Provide the [x, y] coordinate of the cell's center where the given text is located.  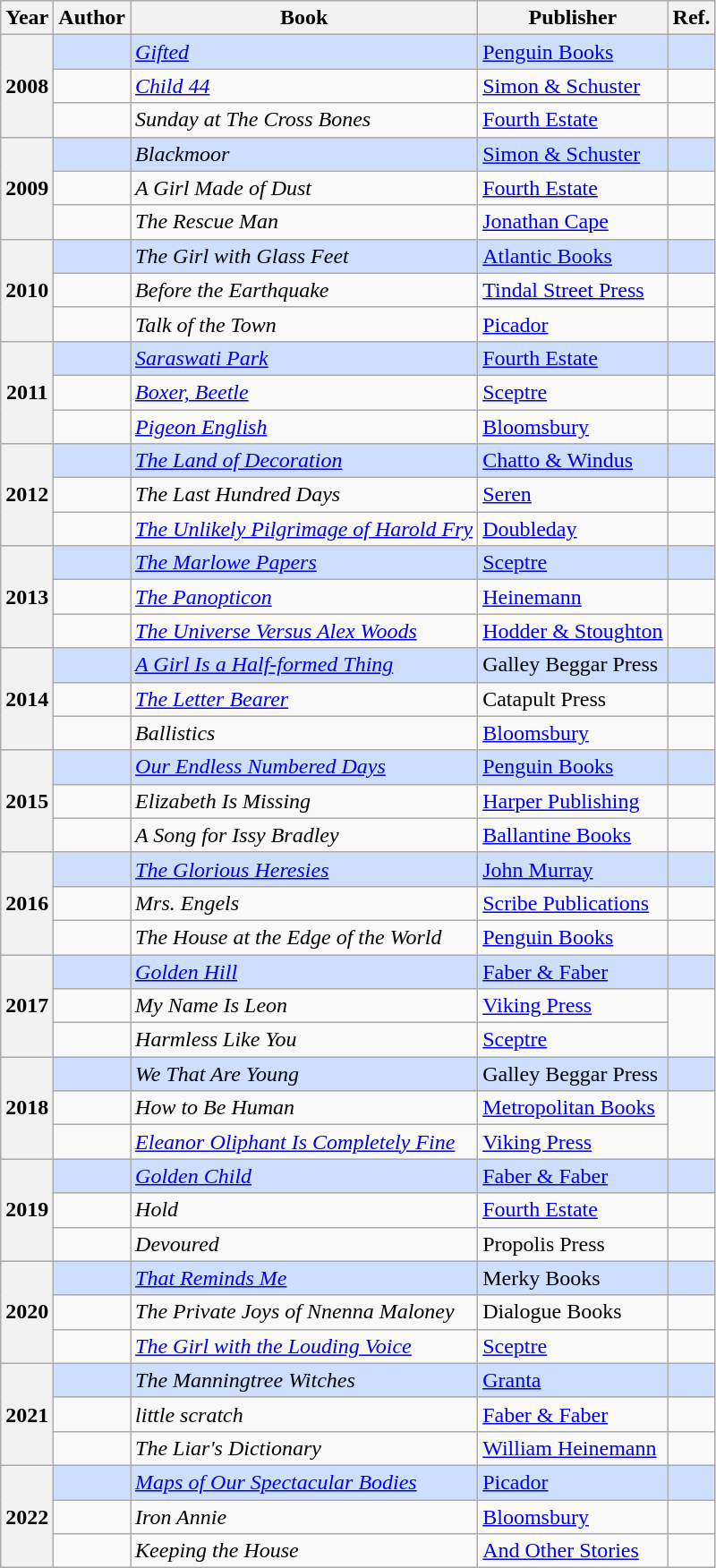
Harmless Like You [304, 1040]
We That Are Young [304, 1074]
little scratch [304, 1414]
Devoured [304, 1244]
2014 [27, 699]
The Girl with the Louding Voice [304, 1346]
Harper Publishing [573, 801]
2021 [27, 1414]
Gifted [304, 52]
Keeping the House [304, 1551]
Sunday at The Cross Bones [304, 120]
2015 [27, 801]
Atlantic Books [573, 256]
2020 [27, 1312]
The Universe Versus Alex Woods [304, 631]
That Reminds Me [304, 1278]
Eleanor Oliphant Is Completely Fine [304, 1142]
Seren [573, 495]
Our Endless Numbered Days [304, 767]
A Song for Issy Bradley [304, 835]
Book [304, 18]
Ballantine Books [573, 835]
Publisher [573, 18]
Talk of the Town [304, 324]
Golden Child [304, 1176]
The Land of Decoration [304, 461]
Doubleday [573, 529]
Maps of Our Spectacular Bodies [304, 1482]
The Panopticon [304, 597]
2017 [27, 1005]
2010 [27, 290]
Saraswati Park [304, 358]
2013 [27, 597]
Hold [304, 1210]
Merky Books [573, 1278]
Heinemann [573, 597]
2018 [27, 1108]
Author [92, 18]
Scribe Publications [573, 903]
Dialogue Books [573, 1312]
2022 [27, 1516]
The Letter Bearer [304, 699]
2008 [27, 86]
John Murray [573, 869]
Hodder & Stoughton [573, 631]
The Girl with Glass Feet [304, 256]
The Unlikely Pilgrimage of Harold Fry [304, 529]
William Heinemann [573, 1448]
Blackmoor [304, 154]
2019 [27, 1210]
Ref. [691, 18]
The Last Hundred Days [304, 495]
Year [27, 18]
2012 [27, 495]
The Liar's Dictionary [304, 1448]
Tindal Street Press [573, 290]
The House at the Edge of the World [304, 937]
My Name Is Leon [304, 1006]
Child 44 [304, 86]
Pigeon English [304, 427]
The Marlowe Papers [304, 563]
Metropolitan Books [573, 1108]
The Manningtree Witches [304, 1380]
Granta [573, 1380]
Mrs. Engels [304, 903]
Propolis Press [573, 1244]
A Girl Is a Half-formed Thing [304, 665]
Elizabeth Is Missing [304, 801]
A Girl Made of Dust [304, 188]
The Glorious Heresies [304, 869]
Chatto & Windus [573, 461]
Boxer, Beetle [304, 392]
How to Be Human [304, 1108]
And Other Stories [573, 1551]
Ballistics [304, 733]
Catapult Press [573, 699]
2016 [27, 903]
2009 [27, 188]
Iron Annie [304, 1517]
2011 [27, 392]
Before the Earthquake [304, 290]
The Private Joys of Nnenna Maloney [304, 1312]
Golden Hill [304, 971]
The Rescue Man [304, 222]
Jonathan Cape [573, 222]
